From the cell containing the given text, extract its center point as (x, y) coordinate. 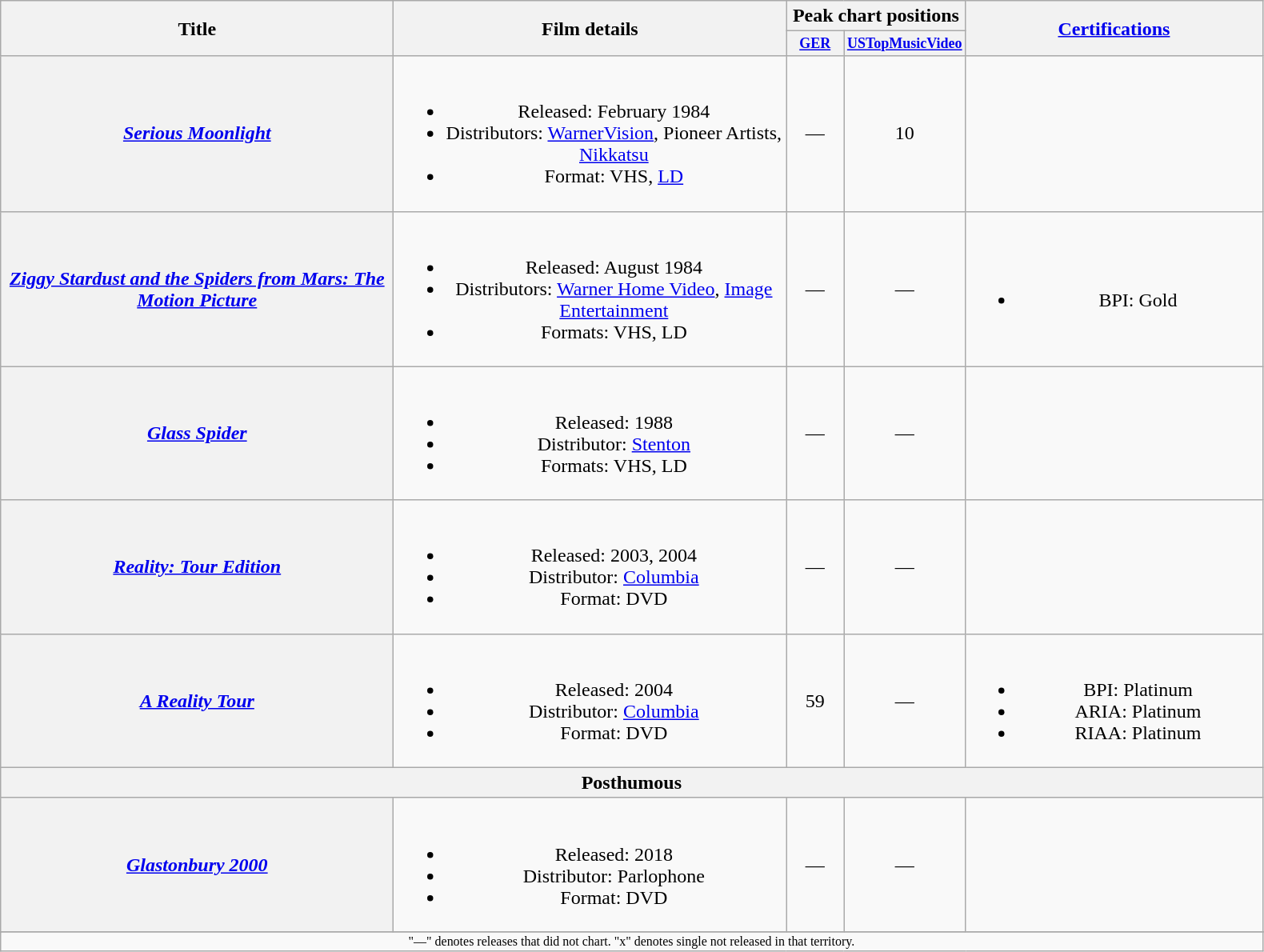
Certifications (1114, 29)
USTopMusicVideo (905, 43)
Released: 1988Distributor: StentonFormats: VHS, LD (590, 434)
Released: 2004Distributor: ColumbiaFormat: DVD (590, 701)
Glass Spider (197, 434)
Title (197, 29)
Ziggy Stardust and the Spiders from Mars: The Motion Picture (197, 289)
Reality: Tour Edition (197, 566)
BPI: Gold (1114, 289)
Film details (590, 29)
BPI: PlatinumARIA: PlatinumRIAA: Platinum (1114, 701)
Released: February 1984Distributors: WarnerVision, Pioneer Artists, NikkatsuFormat: VHS, LD (590, 134)
Peak chart positions (876, 16)
Released: 2018Distributor: ParlophoneFormat: DVD (590, 864)
"—" denotes releases that did not chart. "x" denotes single not released in that territory. (632, 941)
Serious Moonlight (197, 134)
Posthumous (632, 782)
Released: 2003, 2004Distributor: ColumbiaFormat: DVD (590, 566)
Released: August 1984Distributors: Warner Home Video, Image EntertainmentFormats: VHS, LD (590, 289)
10 (905, 134)
GER (815, 43)
59 (815, 701)
Glastonbury 2000 (197, 864)
A Reality Tour (197, 701)
